Determine the [x, y] coordinate at the center of the cell enclosing the given text.  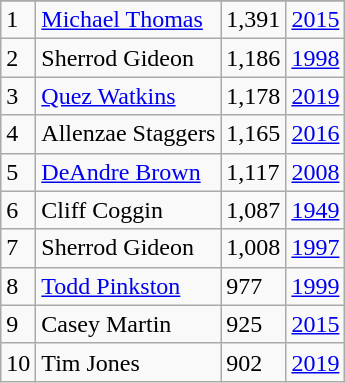
7 [18, 248]
6 [18, 210]
Casey Martin [128, 324]
2 [18, 58]
1,165 [254, 134]
Cliff Coggin [128, 210]
Allenzae Staggers [128, 134]
Michael Thomas [128, 20]
Todd Pinkston [128, 286]
Tim Jones [128, 362]
10 [18, 362]
3 [18, 96]
1 [18, 20]
977 [254, 286]
1,008 [254, 248]
1,186 [254, 58]
1999 [316, 286]
902 [254, 362]
1,117 [254, 172]
4 [18, 134]
Quez Watkins [128, 96]
5 [18, 172]
1,178 [254, 96]
1,087 [254, 210]
925 [254, 324]
2016 [316, 134]
8 [18, 286]
1,391 [254, 20]
1949 [316, 210]
9 [18, 324]
1998 [316, 58]
1997 [316, 248]
DeAndre Brown [128, 172]
2008 [316, 172]
